Capture the cell that displays the provided text and extract its (x, y) central coordinate. 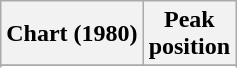
Chart (1980) (72, 34)
Peakposition (189, 34)
